For the text-containing cell, return its midpoint in (X, Y) coordinate format. 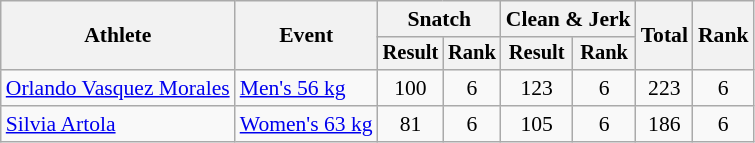
Women's 63 kg (306, 124)
Athlete (118, 36)
Silvia Artola (118, 124)
223 (664, 88)
105 (537, 124)
81 (411, 124)
100 (411, 88)
186 (664, 124)
Orlando Vasquez Morales (118, 88)
Men's 56 kg (306, 88)
123 (537, 88)
Total (664, 36)
Snatch (440, 19)
Event (306, 36)
Clean & Jerk (568, 19)
